Identify which cell holds the provided text, then report its [X, Y] central coordinate. 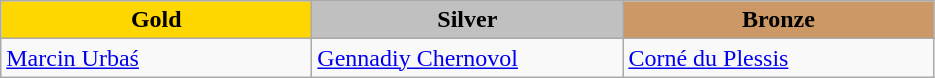
Gennadiy Chernovol [468, 58]
Bronze [778, 20]
Silver [468, 20]
Corné du Plessis [778, 58]
Gold [156, 20]
Marcin Urbaś [156, 58]
